Provide the (X, Y) coordinate of the cell's center where the given text is located.  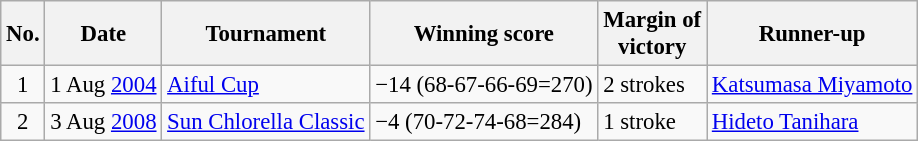
1 stroke (652, 122)
No. (23, 34)
2 strokes (652, 85)
Katsumasa Miyamoto (812, 85)
3 Aug 2008 (104, 122)
1 (23, 85)
−14 (68-67-66-69=270) (484, 85)
Date (104, 34)
Hideto Tanihara (812, 122)
Aiful Cup (266, 85)
Margin ofvictory (652, 34)
1 Aug 2004 (104, 85)
Winning score (484, 34)
Sun Chlorella Classic (266, 122)
−4 (70-72-74-68=284) (484, 122)
2 (23, 122)
Runner-up (812, 34)
Tournament (266, 34)
